Identify which cell holds the provided text, then report its (X, Y) central coordinate. 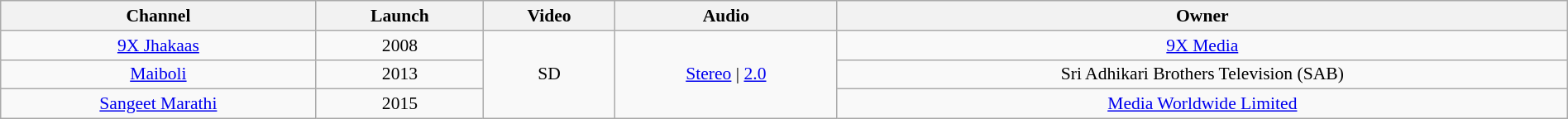
2008 (400, 45)
Sri Adhikari Brothers Television (SAB) (1202, 74)
SD (549, 74)
Owner (1202, 16)
2013 (400, 74)
2015 (400, 104)
9X Media (1202, 45)
Maiboli (159, 74)
Media Worldwide Limited (1202, 104)
Sangeet Marathi (159, 104)
9X Jhakaas (159, 45)
Channel (159, 16)
Stereo | 2.0 (726, 74)
Launch (400, 16)
Video (549, 16)
Audio (726, 16)
